Return (x, y) of the center of cell containing provided text 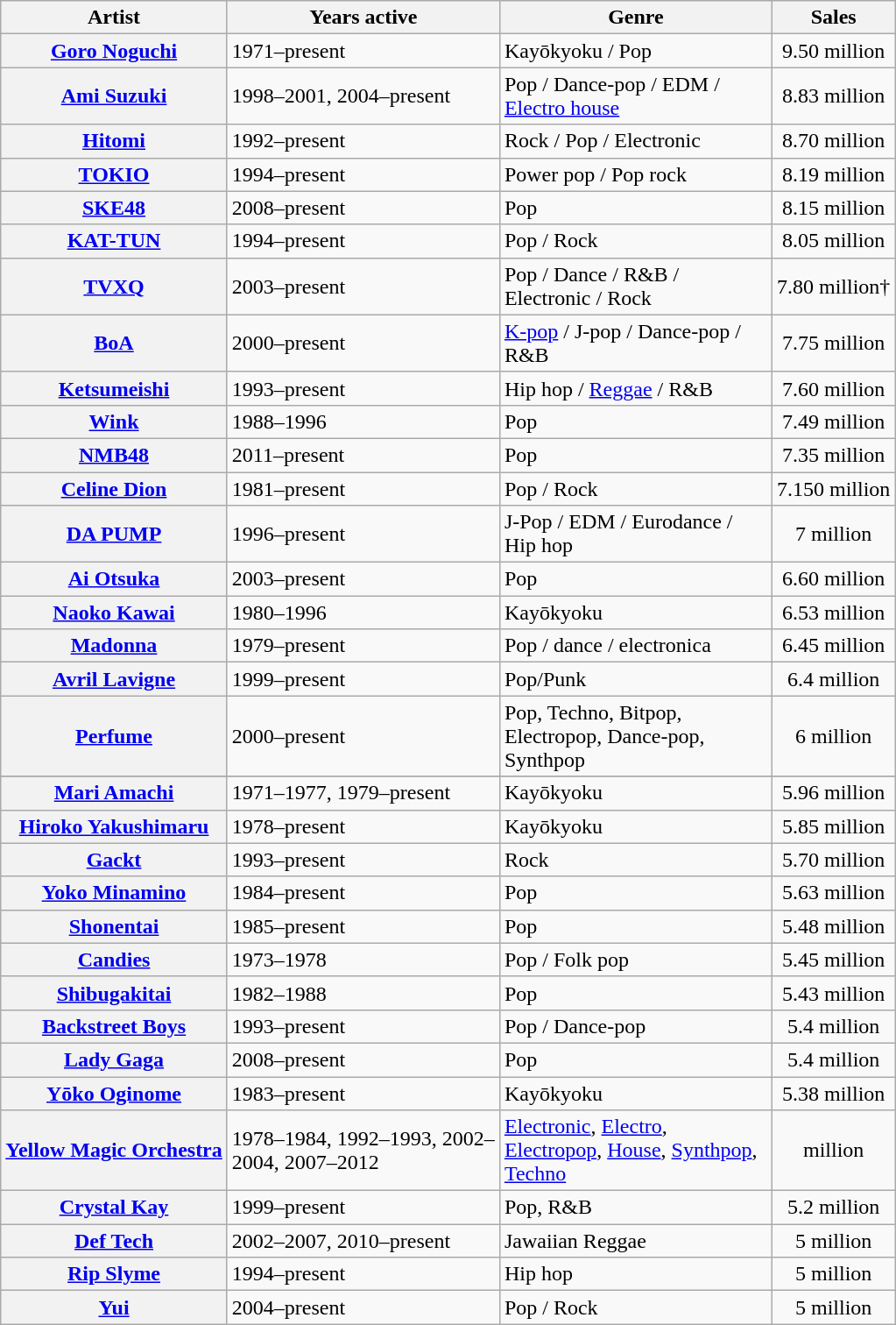
2011–present (363, 455)
SKE48 (114, 208)
1982–1988 (363, 993)
Madonna (114, 646)
NMB48 (114, 455)
Pop / Dance-pop / EDM / Electro house (636, 96)
BoA (114, 344)
Naoko Kawai (114, 613)
7.150 million (833, 488)
8.19 million (833, 174)
5.38 million (833, 1093)
Shibugakitai (114, 993)
5.48 million (833, 926)
6.53 million (833, 613)
Ai Otsuka (114, 579)
1996–present (363, 535)
1980–1996 (363, 613)
1992–present (363, 141)
Pop / Dance / R&B / Electronic / Rock (636, 286)
Power pop / Pop rock (636, 174)
Candies (114, 960)
7.35 million (833, 455)
Celine Dion (114, 488)
1978–1984, 1992–1993, 2002–2004, 2007–2012 (363, 1151)
8.05 million (833, 241)
Rock / Pop / Electronic (636, 141)
Ketsumeishi (114, 388)
6 million (833, 736)
1985–present (363, 926)
Yui (114, 1307)
Crystal Kay (114, 1208)
Perfume (114, 736)
Ami Suzuki (114, 96)
1971–1977, 1979–present (363, 793)
1971–present (363, 51)
Def Tech (114, 1241)
7 million (833, 535)
Gackt (114, 860)
Rip Slyme (114, 1274)
Goro Noguchi (114, 51)
Rock (636, 860)
DA PUMP (114, 535)
Yellow Magic Orchestra (114, 1151)
TOKIO (114, 174)
5.85 million (833, 826)
Genre (636, 18)
1978–present (363, 826)
9.50 million (833, 51)
8.15 million (833, 208)
7.60 million (833, 388)
7.49 million (833, 422)
Sales (833, 18)
1979–present (363, 646)
5.70 million (833, 860)
Backstreet Boys (114, 1026)
1981–present (363, 488)
1998–2001, 2004–present (363, 96)
1973–1978 (363, 960)
Pop/Punk (636, 679)
TVXQ (114, 286)
1988–1996 (363, 422)
6.4 million (833, 679)
Kayōkyoku / Pop (636, 51)
Mari Amachi (114, 793)
5.63 million (833, 893)
J-Pop / EDM / Eurodance / Hip hop (636, 535)
Hip hop / Reggae / R&B (636, 388)
Pop / dance / electronica (636, 646)
2004–present (363, 1307)
5.43 million (833, 993)
1984–present (363, 893)
Yōko Oginome (114, 1093)
Pop, Techno, Bitpop, Electropop, Dance-pop, Synthpop (636, 736)
6.60 million (833, 579)
million (833, 1151)
2002–2007, 2010–present (363, 1241)
5.45 million (833, 960)
Hip hop (636, 1274)
Jawaiian Reggae (636, 1241)
Wink (114, 422)
8.83 million (833, 96)
Shonentai (114, 926)
Avril Lavigne (114, 679)
8.70 million (833, 141)
Pop / Dance-pop (636, 1026)
Electronic, Electro, Electropop, House, Synthpop, Techno (636, 1151)
Pop / Folk pop (636, 960)
1983–present (363, 1093)
Lady Gaga (114, 1059)
6.45 million (833, 646)
Years active (363, 18)
KAT-TUN (114, 241)
Yoko Minamino (114, 893)
5.96 million (833, 793)
Artist (114, 18)
5.2 million (833, 1208)
Hiroko Yakushimaru (114, 826)
K-pop / J-pop / Dance-pop / R&B (636, 344)
7.80 million† (833, 286)
Hitomi (114, 141)
7.75 million (833, 344)
Pop, R&B (636, 1208)
